Search for the cell housing the specified text and yield its [x, y] center coordinate. 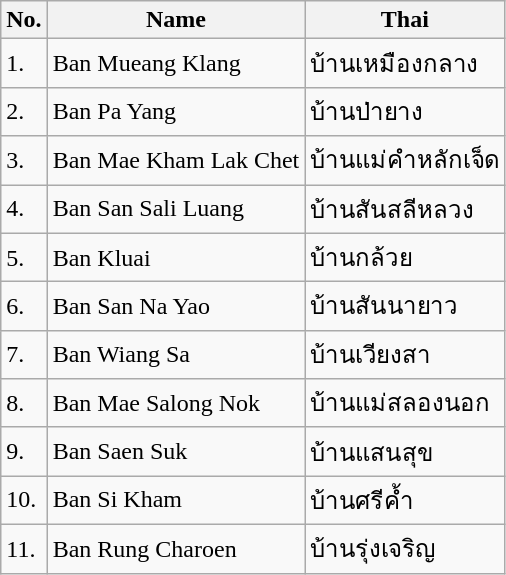
บ้านกล้วย [405, 258]
Ban Saen Suk [176, 452]
Ban Pa Yang [176, 112]
Ban Si Kham [176, 500]
Name [176, 20]
Ban Mae Kham Lak Chet [176, 160]
5. [24, 258]
10. [24, 500]
Ban Wiang Sa [176, 354]
บ้านรุ่งเจริญ [405, 548]
Ban San Sali Luang [176, 208]
บ้านสันสลีหลวง [405, 208]
บ้านแม่สลองนอก [405, 404]
9. [24, 452]
4. [24, 208]
บ้านเวียงสา [405, 354]
บ้านเหมืองกลาง [405, 64]
Ban Mueang Klang [176, 64]
7. [24, 354]
1. [24, 64]
3. [24, 160]
Thai [405, 20]
8. [24, 404]
No. [24, 20]
11. [24, 548]
บ้านป่ายาง [405, 112]
บ้านแสนสุข [405, 452]
Ban Kluai [176, 258]
Ban San Na Yao [176, 306]
บ้านศรีค้ำ [405, 500]
2. [24, 112]
Ban Mae Salong Nok [176, 404]
บ้านสันนายาว [405, 306]
Ban Rung Charoen [176, 548]
บ้านแม่คำหลักเจ็ด [405, 160]
6. [24, 306]
